Determine the [x, y] coordinate at the center of the cell enclosing the given text.  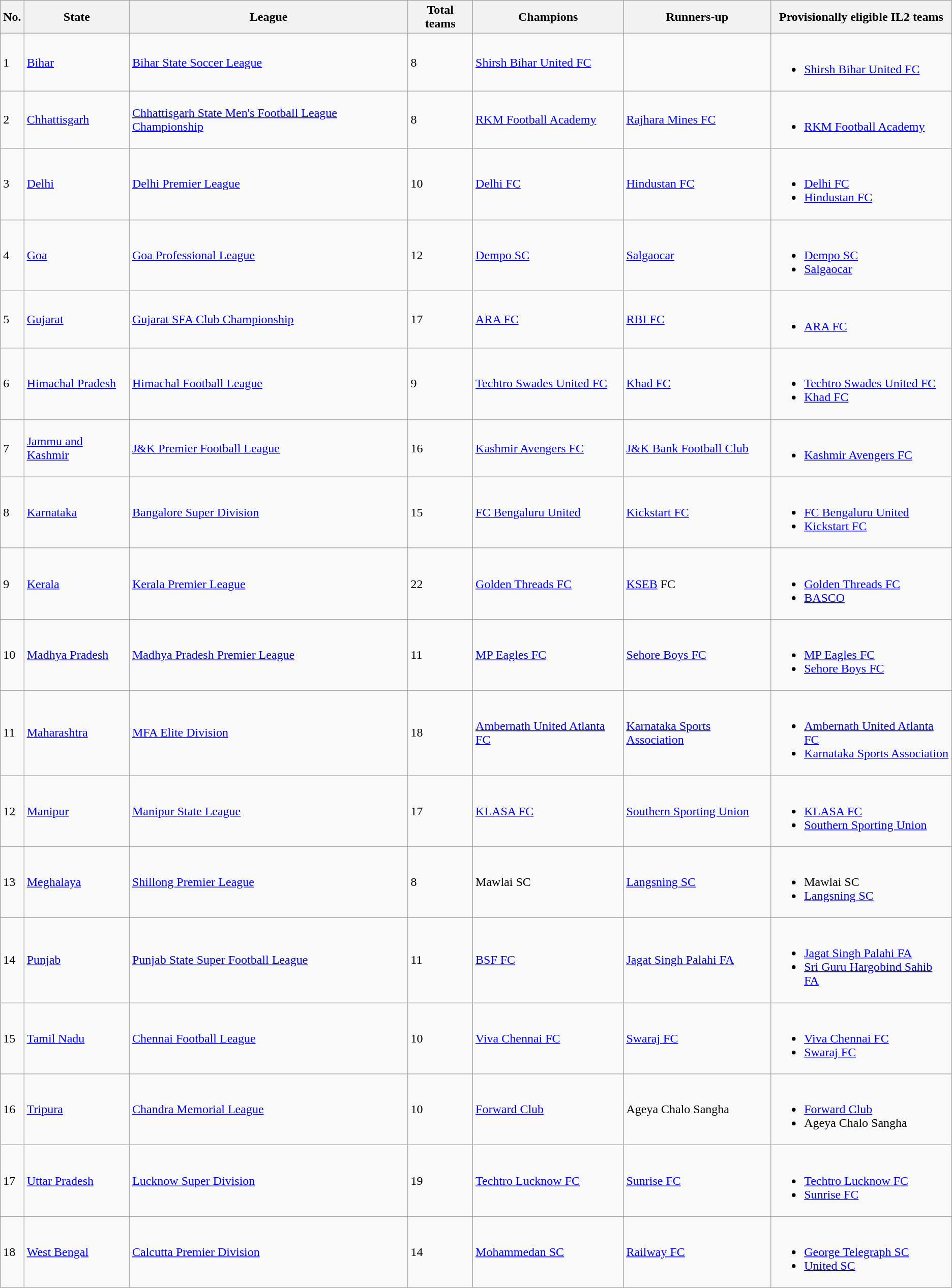
6 [12, 384]
Manipur [76, 811]
Meghalaya [76, 882]
Swaraj FC [697, 1038]
Dempo SCSalgaocar [861, 255]
FC Bengaluru United [548, 512]
Chhattisgarh [76, 120]
Total teams [440, 17]
George Telegraph SCUnited SC [861, 1252]
Delhi Premier League [269, 184]
Khad FC [697, 384]
2 [12, 120]
Himachal Pradesh [76, 384]
Gujarat SFA Club Championship [269, 319]
Railway FC [697, 1252]
Viva Chennai FCSwaraj FC [861, 1038]
Bihar State Soccer League [269, 62]
BSF FC [548, 961]
Uttar Pradesh [76, 1181]
1 [12, 62]
Hindustan FC [697, 184]
Langsning SC [697, 882]
MFA Elite Division [269, 733]
Runners-up [697, 17]
Techtro Lucknow FCSunrise FC [861, 1181]
Kerala Premier League [269, 584]
Provisionally eligible IL2 teams [861, 17]
Jagat Singh Palahi FASri Guru Hargobind Sahib FA [861, 961]
Maharashtra [76, 733]
Golden Threads FCBASCO [861, 584]
3 [12, 184]
Rajhara Mines FC [697, 120]
Karnataka Sports Association [697, 733]
Tripura [76, 1110]
Mohammedan SC [548, 1252]
Techtro Swades United FCKhad FC [861, 384]
Jagat Singh Palahi FA [697, 961]
22 [440, 584]
Tamil Nadu [76, 1038]
Techtro Swades United FC [548, 384]
Kickstart FC [697, 512]
League [269, 17]
7 [12, 448]
Punjab [76, 961]
Mawlai SC [548, 882]
J&K Bank Football Club [697, 448]
Viva Chennai FC [548, 1038]
5 [12, 319]
Manipur State League [269, 811]
Madhya Pradesh [76, 655]
Mawlai SCLangsning SC [861, 882]
Sunrise FC [697, 1181]
Delhi [76, 184]
Chhattisgarh State Men's Football League Championship [269, 120]
KLASA FCSouthern Sporting Union [861, 811]
Goa Professional League [269, 255]
Salgaocar [697, 255]
Delhi FC [548, 184]
Calcutta Premier Division [269, 1252]
State [76, 17]
FC Bengaluru UnitedKickstart FC [861, 512]
Kerala [76, 584]
Bihar [76, 62]
Southern Sporting Union [697, 811]
Himachal Football League [269, 384]
Dempo SC [548, 255]
Ambernath United Atlanta FC [548, 733]
RBI FC [697, 319]
Gujarat [76, 319]
Shillong Premier League [269, 882]
Punjab State Super Football League [269, 961]
MP Eagles FC [548, 655]
KSEB FC [697, 584]
Lucknow Super Division [269, 1181]
MP Eagles FCSehore Boys FC [861, 655]
13 [12, 882]
West Bengal [76, 1252]
Ageya Chalo Sangha [697, 1110]
4 [12, 255]
Bangalore Super Division [269, 512]
Golden Threads FC [548, 584]
19 [440, 1181]
Forward Club [548, 1110]
Techtro Lucknow FC [548, 1181]
Goa [76, 255]
Forward ClubAgeya Chalo Sangha [861, 1110]
Champions [548, 17]
Karnataka [76, 512]
No. [12, 17]
Sehore Boys FC [697, 655]
Ambernath United Atlanta FCKarnataka Sports Association [861, 733]
Madhya Pradesh Premier League [269, 655]
Jammu and Kashmir [76, 448]
Chandra Memorial League [269, 1110]
Delhi FCHindustan FC [861, 184]
Chennai Football League [269, 1038]
J&K Premier Football League [269, 448]
KLASA FC [548, 811]
